Output the [x, y] coordinate of the center of the cell containing the given text.  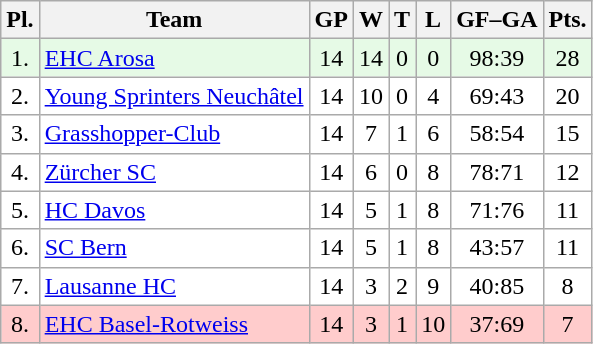
20 [568, 96]
2. [20, 96]
69:43 [497, 96]
4. [20, 172]
Lausanne HC [174, 286]
GF–GA [497, 20]
EHC Basel-Rotweiss [174, 324]
1. [20, 58]
28 [568, 58]
Zürcher SC [174, 172]
Young Sprinters Neuchâtel [174, 96]
SC Bern [174, 248]
GP [331, 20]
L [434, 20]
3. [20, 134]
43:57 [497, 248]
EHC Arosa [174, 58]
15 [568, 134]
5. [20, 210]
Pl. [20, 20]
40:85 [497, 286]
37:69 [497, 324]
4 [434, 96]
9 [434, 286]
12 [568, 172]
98:39 [497, 58]
Team [174, 20]
W [370, 20]
6. [20, 248]
2 [402, 286]
HC Davos [174, 210]
78:71 [497, 172]
7. [20, 286]
Pts. [568, 20]
71:76 [497, 210]
T [402, 20]
58:54 [497, 134]
8. [20, 324]
Grasshopper-Club [174, 134]
